Extract the (X, Y) coordinate from the center of the cell holding the provided text.  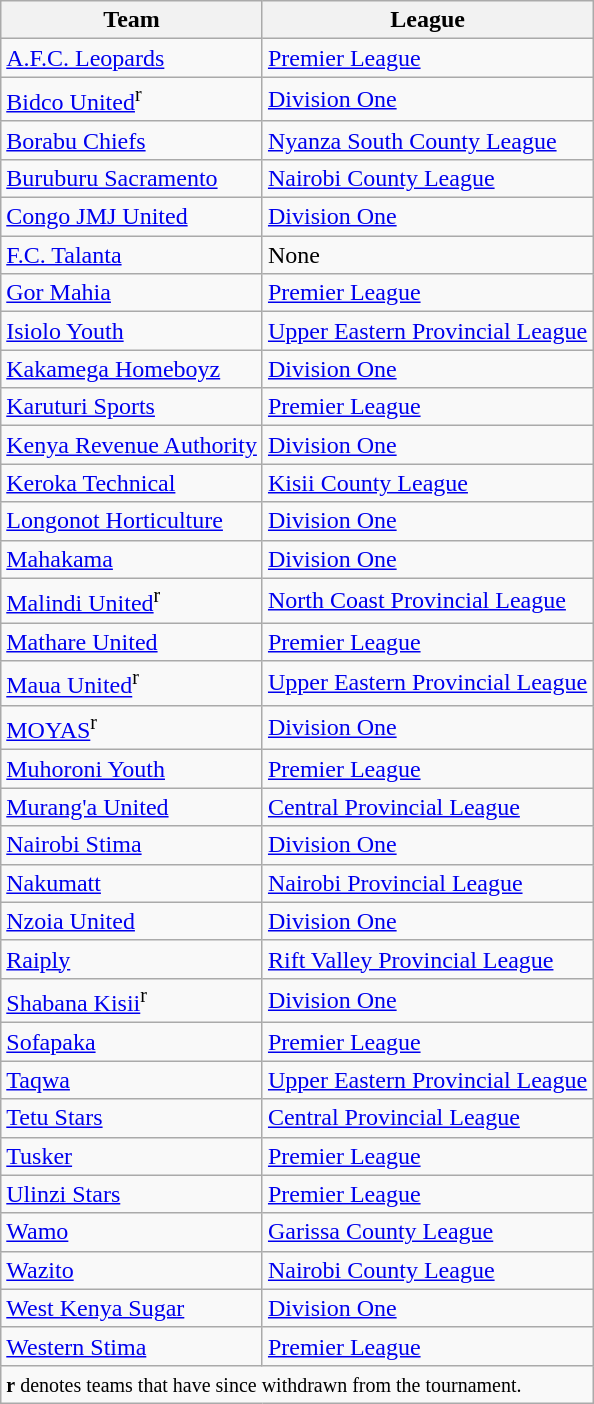
Keroka Technical (132, 483)
Wazito (132, 1270)
Nairobi Provincial League (427, 883)
Isiolo Youth (132, 331)
Kakamega Homeboyz (132, 369)
North Coast Provincial League (427, 600)
Gor Mahia (132, 293)
Nakumatt (132, 883)
Kisii County League (427, 483)
Ulinzi Stars (132, 1194)
Rift Valley Provincial League (427, 959)
Team (132, 20)
Western Stima (132, 1346)
League (427, 20)
West Kenya Sugar (132, 1308)
Nyanza South County League (427, 140)
None (427, 255)
Shabana Kisiir (132, 1000)
Longonot Horticulture (132, 521)
Mathare United (132, 642)
Buruburu Sacramento (132, 178)
Kenya Revenue Authority (132, 445)
Wamo (132, 1232)
F.C. Talanta (132, 255)
Garissa County League (427, 1232)
Sofapaka (132, 1042)
Karuturi Sports (132, 407)
Maua Unitedr (132, 684)
Bidco Unitedr (132, 100)
A.F.C. Leopards (132, 58)
Borabu Chiefs (132, 140)
Taqwa (132, 1080)
Nzoia United (132, 921)
Nairobi Stima (132, 845)
MOYASr (132, 728)
Mahakama (132, 559)
Raiply (132, 959)
r denotes teams that have since withdrawn from the tournament. (297, 1384)
Muhoroni Youth (132, 769)
Tetu Stars (132, 1118)
Murang'a United (132, 807)
Malindi Unitedr (132, 600)
Congo JMJ United (132, 217)
Tusker (132, 1156)
